Provide the [X, Y] coordinate of the cell's center where the given text is located.  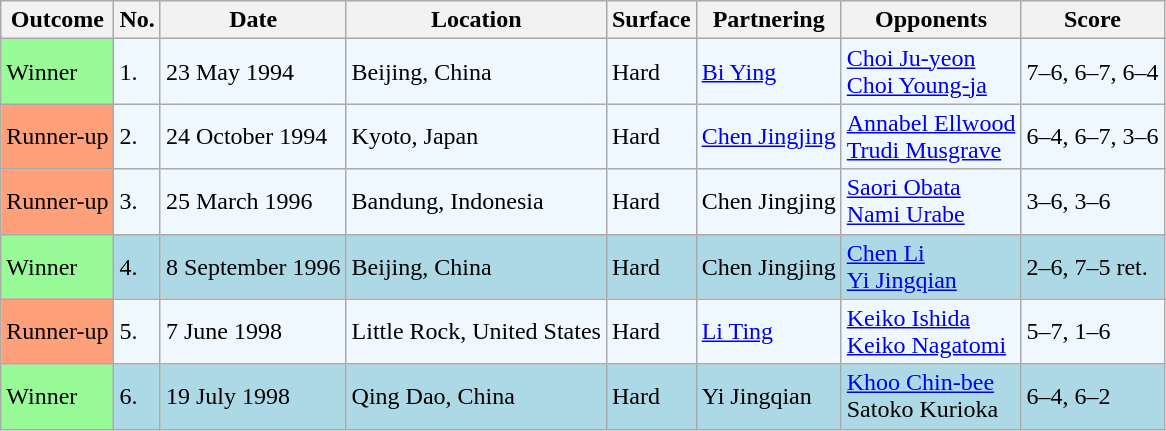
Bandung, Indonesia [476, 202]
Khoo Chin-bee Satoko Kurioka [931, 396]
Saori Obata Nami Urabe [931, 202]
24 October 1994 [253, 136]
7–6, 6–7, 6–4 [1092, 72]
Score [1092, 20]
No. [137, 20]
Choi Ju-yeon Choi Young-ja [931, 72]
5–7, 1–6 [1092, 332]
6. [137, 396]
7 June 1998 [253, 332]
6–4, 6–7, 3–6 [1092, 136]
Li Ting [768, 332]
Yi Jingqian [768, 396]
3. [137, 202]
8 September 1996 [253, 266]
Outcome [58, 20]
5. [137, 332]
2–6, 7–5 ret. [1092, 266]
Annabel Ellwood Trudi Musgrave [931, 136]
1. [137, 72]
Location [476, 20]
Opponents [931, 20]
25 March 1996 [253, 202]
2. [137, 136]
4. [137, 266]
Little Rock, United States [476, 332]
3–6, 3–6 [1092, 202]
Surface [651, 20]
Chen Li Yi Jingqian [931, 266]
Bi Ying [768, 72]
23 May 1994 [253, 72]
Keiko Ishida Keiko Nagatomi [931, 332]
19 July 1998 [253, 396]
Qing Dao, China [476, 396]
Partnering [768, 20]
Kyoto, Japan [476, 136]
Date [253, 20]
6–4, 6–2 [1092, 396]
